Locate the cell with the specified text and output its (x, y) center coordinate. 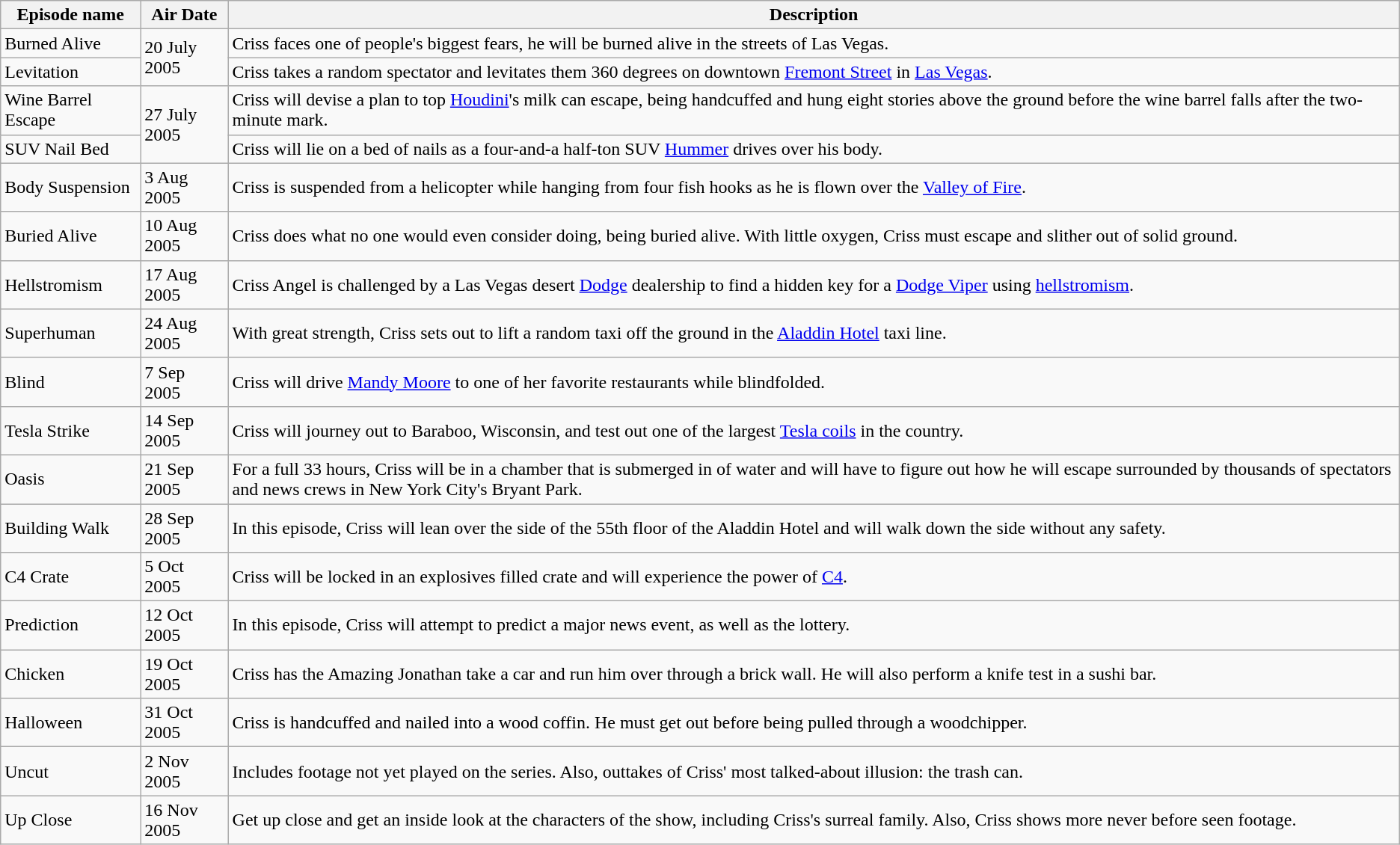
Tesla Strike (70, 431)
Levitation (70, 72)
31 Oct 2005 (184, 722)
In this episode, Criss will lean over the side of the 55th floor of the Aladdin Hotel and will walk down the side without any safety. (814, 528)
Building Walk (70, 528)
Criss is handcuffed and nailed into a wood coffin. He must get out before being pulled through a woodchipper. (814, 722)
Up Close (70, 820)
10 Aug 2005 (184, 236)
Description (814, 15)
7 Sep 2005 (184, 381)
Criss does what no one would even consider doing, being buried alive. With little oxygen, Criss must escape and slither out of solid ground. (814, 236)
Criss faces one of people's biggest fears, he will be burned alive in the streets of Las Vegas. (814, 43)
C4 Crate (70, 577)
14 Sep 2005 (184, 431)
3 Aug 2005 (184, 187)
27 July 2005 (184, 124)
Superhuman (70, 334)
In this episode, Criss will attempt to predict a major news event, as well as the lottery. (814, 625)
5 Oct 2005 (184, 577)
Oasis (70, 479)
Air Date (184, 15)
Halloween (70, 722)
Hellstromism (70, 284)
SUV Nail Bed (70, 149)
Criss will be locked in an explosives filled crate and will experience the power of C4. (814, 577)
With great strength, Criss sets out to lift a random taxi off the ground in the Aladdin Hotel taxi line. (814, 334)
Criss will journey out to Baraboo, Wisconsin, and test out one of the largest Tesla coils in the country. (814, 431)
Includes footage not yet played on the series. Also, outtakes of Criss' most talked-about illusion: the trash can. (814, 772)
Criss Angel is challenged by a Las Vegas desert Dodge dealership to find a hidden key for a Dodge Viper using hellstromism. (814, 284)
17 Aug 2005 (184, 284)
Episode name (70, 15)
19 Oct 2005 (184, 675)
20 July 2005 (184, 58)
16 Nov 2005 (184, 820)
2 Nov 2005 (184, 772)
12 Oct 2005 (184, 625)
Prediction (70, 625)
21 Sep 2005 (184, 479)
Burned Alive (70, 43)
28 Sep 2005 (184, 528)
Criss is suspended from a helicopter while hanging from four fish hooks as he is flown over the Valley of Fire. (814, 187)
Criss will drive Mandy Moore to one of her favorite restaurants while blindfolded. (814, 381)
Body Suspension (70, 187)
Criss takes a random spectator and levitates them 360 degrees on downtown Fremont Street in Las Vegas. (814, 72)
Blind (70, 381)
24 Aug 2005 (184, 334)
Wine Barrel Escape (70, 111)
Uncut (70, 772)
Chicken (70, 675)
Buried Alive (70, 236)
Criss has the Amazing Jonathan take a car and run him over through a brick wall. He will also perform a knife test in a sushi bar. (814, 675)
Criss will lie on a bed of nails as a four-and-a half-ton SUV Hummer drives over his body. (814, 149)
